Provide the [x, y] coordinate of the cell's center where the given text is located.  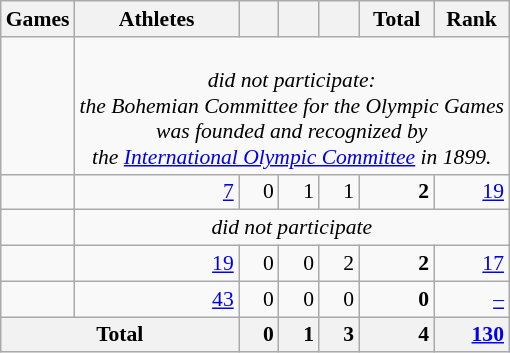
Rank [472, 19]
3 [339, 335]
Athletes [156, 19]
4 [396, 335]
did not participate:the Bohemian Committee for the Olympic Gameswas founded and recognized bythe International Olympic Committee in 1899. [292, 106]
17 [472, 264]
Games [38, 19]
130 [472, 335]
did not participate [292, 228]
43 [156, 299]
– [472, 299]
7 [156, 192]
